Capture the cell that displays the provided text and extract its (x, y) central coordinate. 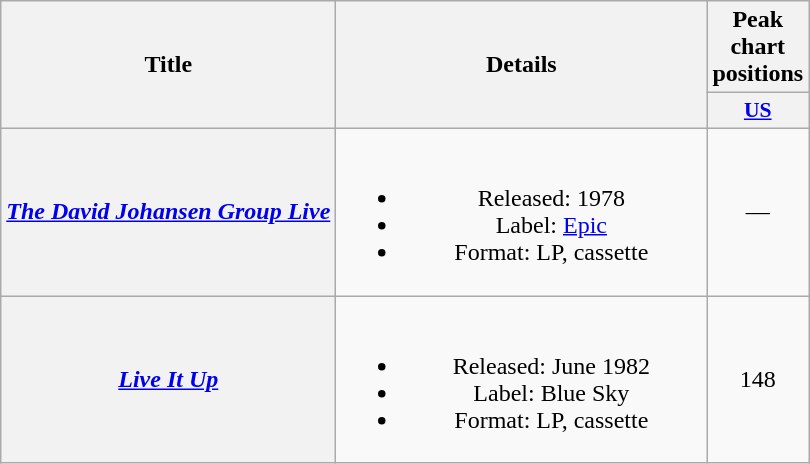
Released: June 1982Label: Blue SkyFormat: LP, cassette (522, 380)
Live It Up (168, 380)
Details (522, 65)
148 (758, 380)
Title (168, 65)
— (758, 212)
Released: 1978Label: EpicFormat: LP, cassette (522, 212)
The David Johansen Group Live (168, 212)
Peak chart positions (758, 47)
US (758, 111)
